Locate the cell with the specified text and output its [x, y] center coordinate. 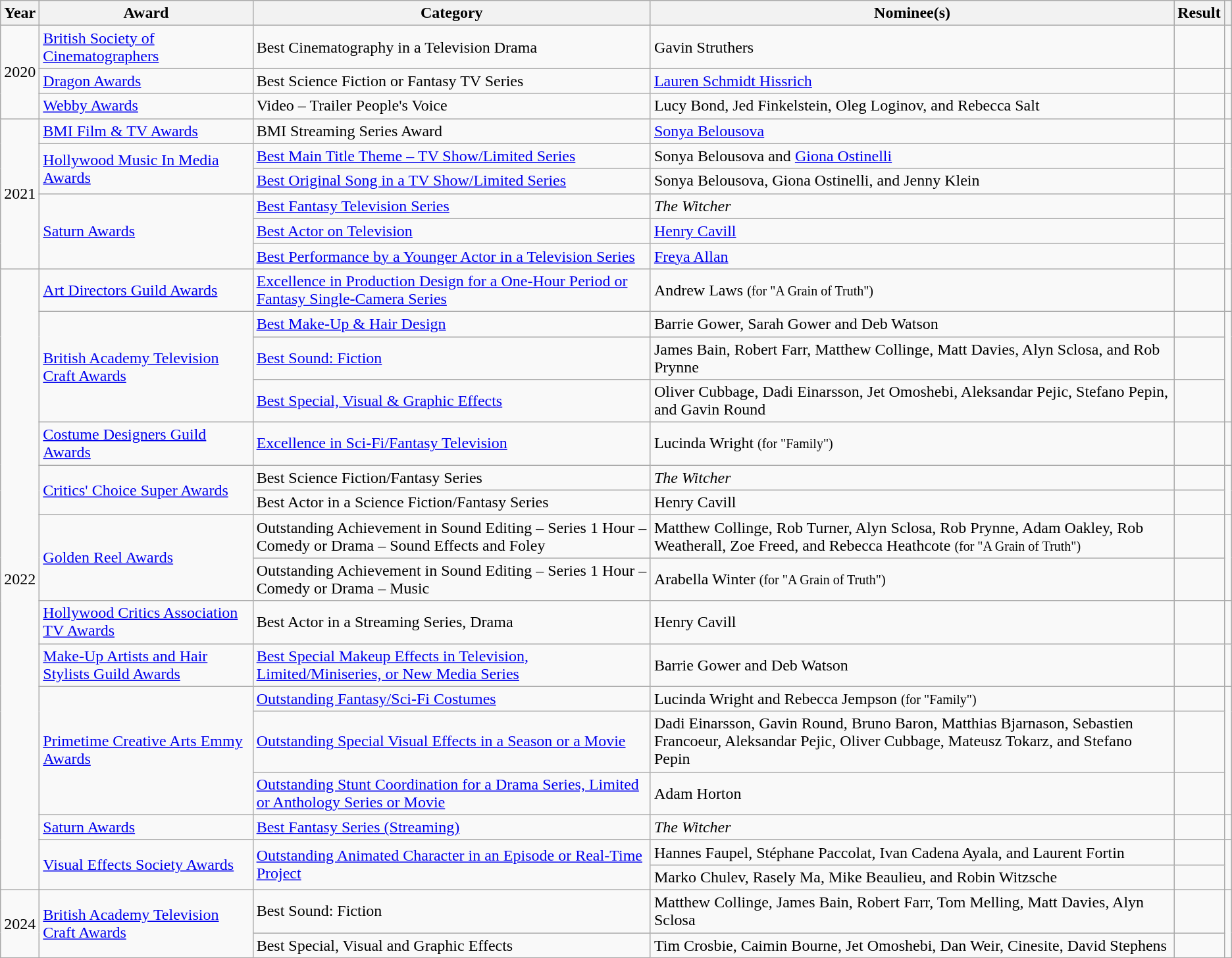
Hollywood Critics Association TV Awards [146, 622]
Video – Trailer People's Voice [451, 106]
Golden Reel Awards [146, 558]
Award [146, 13]
Best Science Fiction or Fantasy TV Series [451, 81]
Costume Designers Guild Awards [146, 443]
Primetime Creative Arts Emmy Awards [146, 750]
Outstanding Animated Character in an Episode or Real-Time Project [451, 865]
Best Actor in a Science Fiction/Fantasy Series [451, 503]
Best Special, Visual and Graphic Effects [451, 945]
Sonya Belousova [912, 131]
Dragon Awards [146, 81]
Lucinda Wright and Rebecca Jempson (for "Family") [912, 699]
Hollywood Music In Media Awards [146, 168]
BMI Streaming Series Award [451, 131]
Gavin Struthers [912, 47]
Best Main Title Theme – TV Show/Limited Series [451, 156]
Best Special, Visual & Graphic Effects [451, 401]
BMI Film & TV Awards [146, 131]
James Bain, Robert Farr, Matthew Collinge, Matt Davies, Alyn Sclosa, and Rob Prynne [912, 358]
Best Fantasy Series (Streaming) [451, 827]
Outstanding Achievement in Sound Editing – Series 1 Hour – Comedy or Drama – Sound Effects and Foley [451, 537]
Outstanding Special Visual Effects in a Season or a Movie [451, 742]
Sonya Belousova, Giona Ostinelli, and Jenny Klein [912, 181]
Lauren Schmidt Hissrich [912, 81]
Nominee(s) [912, 13]
Adam Horton [912, 794]
Oliver Cubbage, Dadi Einarsson, Jet Omoshebi, Aleksandar Pejic, Stefano Pepin, and Gavin Round [912, 401]
Lucinda Wright (for "Family") [912, 443]
Best Science Fiction/Fantasy Series [451, 478]
Outstanding Fantasy/Sci-Fi Costumes [451, 699]
Barrie Gower, Sarah Gower and Deb Watson [912, 324]
Best Original Song in a TV Show/Limited Series [451, 181]
2021 [20, 193]
Art Directors Guild Awards [146, 290]
Excellence in Production Design for a One-Hour Period or Fantasy Single-Camera Series [451, 290]
Tim Crosbie, Caimin Bourne, Jet Omoshebi, Dan Weir, Cinesite, David Stephens [912, 945]
Best Fantasy Television Series [451, 206]
Excellence in Sci-Fi/Fantasy Television [451, 443]
Outstanding Stunt Coordination for a Drama Series, Limited or Anthology Series or Movie [451, 794]
Best Make-Up & Hair Design [451, 324]
Best Actor in a Streaming Series, Drama [451, 622]
Arabella Winter (for "A Grain of Truth") [912, 579]
Lucy Bond, Jed Finkelstein, Oleg Loginov, and Rebecca Salt [912, 106]
Sonya Belousova and Giona Ostinelli [912, 156]
British Society of Cinematographers [146, 47]
Webby Awards [146, 106]
Best Performance by a Younger Actor in a Television Series [451, 256]
Critics' Choice Super Awards [146, 490]
Best Cinematography in a Television Drama [451, 47]
Result [1199, 13]
Matthew Collinge, James Bain, Robert Farr, Tom Melling, Matt Davies, Alyn Sclosa [912, 911]
Year [20, 13]
Visual Effects Society Awards [146, 865]
Barrie Gower and Deb Watson [912, 665]
Matthew Collinge, Rob Turner, Alyn Sclosa, Rob Prynne, Adam Oakley, Rob Weatherall, Zoe Freed, and Rebecca Heathcote (for "A Grain of Truth") [912, 537]
Outstanding Achievement in Sound Editing – Series 1 Hour – Comedy or Drama – Music [451, 579]
Andrew Laws (for "A Grain of Truth") [912, 290]
Freya Allan [912, 256]
2020 [20, 72]
Category [451, 13]
Hannes Faupel, Stéphane Paccolat, Ivan Cadena Ayala, and Laurent Fortin [912, 852]
Best Actor on Television [451, 231]
Make-Up Artists and Hair Stylists Guild Awards [146, 665]
2022 [20, 579]
Marko Chulev, Rasely Ma, Mike Beaulieu, and Robin Witzsche [912, 877]
Best Special Makeup Effects in Television, Limited/Miniseries, or New Media Series [451, 665]
2024 [20, 924]
